Scan for the cell matching the given text and deliver its (x, y) coordinate at center. 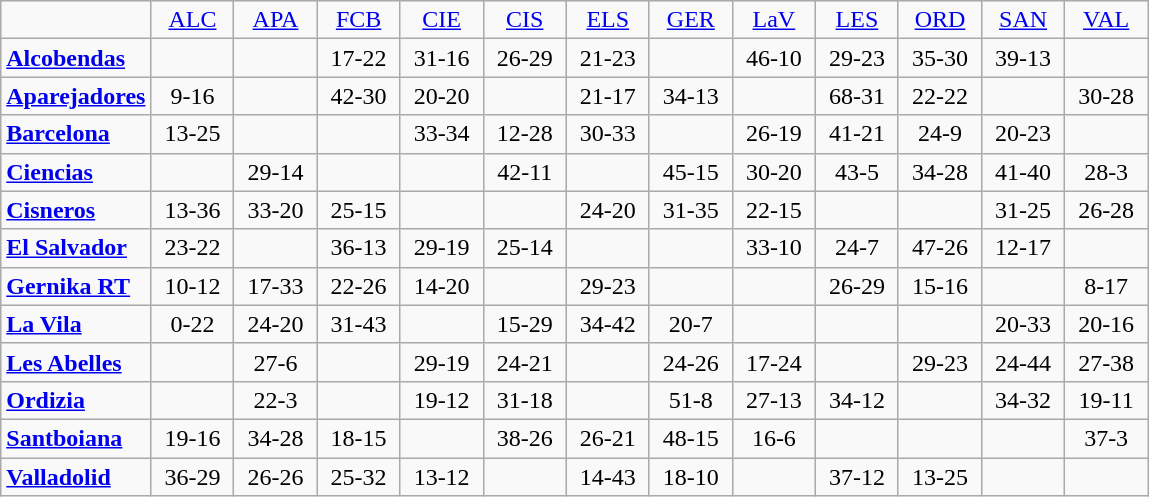
16-6 (774, 438)
23-22 (192, 248)
Gernika RT (76, 286)
30-20 (774, 172)
15-16 (940, 286)
Aparejadores (76, 96)
28-3 (1106, 172)
Ordizia (76, 400)
19-11 (1106, 400)
27-13 (774, 400)
24-9 (940, 134)
31-35 (690, 210)
37-3 (1106, 438)
68-31 (856, 96)
31-43 (358, 324)
24-44 (1024, 362)
24-7 (856, 248)
43-5 (856, 172)
Les Abelles (76, 362)
22-22 (940, 96)
ELS (608, 20)
34-12 (856, 400)
Santboiana (76, 438)
42-30 (358, 96)
31-16 (442, 58)
22-3 (276, 400)
17-24 (774, 362)
18-15 (358, 438)
20-7 (690, 324)
33-34 (442, 134)
41-40 (1024, 172)
La Vila (76, 324)
25-14 (524, 248)
20-16 (1106, 324)
LaV (774, 20)
46-10 (774, 58)
ALC (192, 20)
51-8 (690, 400)
SAN (1024, 20)
27-38 (1106, 362)
33-20 (276, 210)
CIE (442, 20)
30-33 (608, 134)
VAL (1106, 20)
42-11 (524, 172)
47-26 (940, 248)
13-12 (442, 477)
18-10 (690, 477)
37-12 (856, 477)
Cisneros (76, 210)
22-26 (358, 286)
26-28 (1106, 210)
13-36 (192, 210)
Barcelona (76, 134)
34-42 (608, 324)
Valladolid (76, 477)
19-12 (442, 400)
30-28 (1106, 96)
26-21 (608, 438)
8-17 (1106, 286)
9-16 (192, 96)
27-6 (276, 362)
LES (856, 20)
21-23 (608, 58)
20-33 (1024, 324)
26-19 (774, 134)
26-26 (276, 477)
41-21 (856, 134)
21-17 (608, 96)
Alcobendas (76, 58)
El Salvador (76, 248)
25-15 (358, 210)
17-33 (276, 286)
14-43 (608, 477)
36-13 (358, 248)
45-15 (690, 172)
33-10 (774, 248)
ORD (940, 20)
24-26 (690, 362)
39-13 (1024, 58)
22-15 (774, 210)
10-12 (192, 286)
12-17 (1024, 248)
25-32 (358, 477)
17-22 (358, 58)
12-28 (524, 134)
24-21 (524, 362)
20-20 (442, 96)
48-15 (690, 438)
GER (690, 20)
20-23 (1024, 134)
CIS (524, 20)
19-16 (192, 438)
31-18 (524, 400)
29-14 (276, 172)
38-26 (524, 438)
35-30 (940, 58)
14-20 (442, 286)
Ciencias (76, 172)
34-32 (1024, 400)
FCB (358, 20)
34-13 (690, 96)
APA (276, 20)
36-29 (192, 477)
0-22 (192, 324)
15-29 (524, 324)
31-25 (1024, 210)
